Locate the cell with the specified text and output its [X, Y] center coordinate. 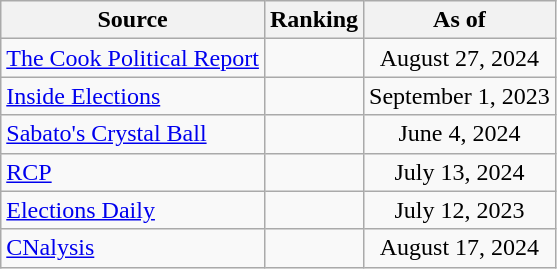
Source [133, 20]
Sabato's Crystal Ball [133, 134]
August 17, 2024 [460, 248]
CNalysis [133, 248]
June 4, 2024 [460, 134]
The Cook Political Report [133, 58]
RCP [133, 172]
July 13, 2024 [460, 172]
Inside Elections [133, 96]
Ranking [314, 20]
Elections Daily [133, 210]
July 12, 2023 [460, 210]
September 1, 2023 [460, 96]
As of [460, 20]
August 27, 2024 [460, 58]
